Provide the [x, y] coordinate of the cell's center where the given text is located.  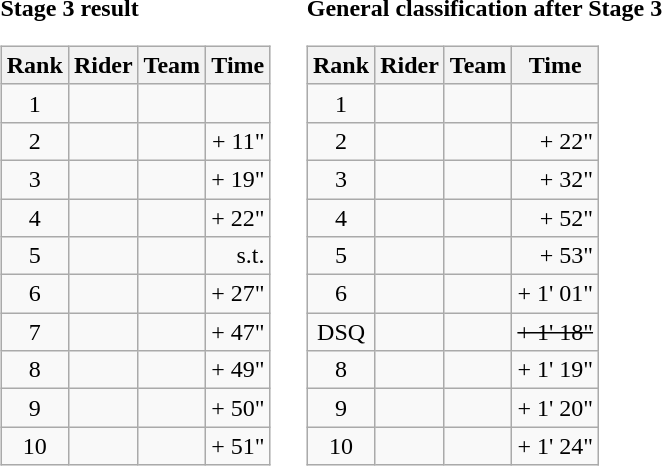
+ 1' 01" [556, 294]
+ 52" [556, 217]
+ 1' 18" [556, 332]
+ 32" [556, 179]
+ 1' 24" [556, 446]
+ 27" [238, 294]
+ 1' 19" [556, 370]
+ 50" [238, 408]
+ 19" [238, 179]
7 [34, 332]
+ 47" [238, 332]
+ 49" [238, 370]
s.t. [238, 256]
+ 53" [556, 256]
+ 11" [238, 141]
DSQ [342, 332]
+ 1' 20" [556, 408]
+ 51" [238, 446]
